Capture the cell that displays the provided text and extract its [X, Y] central coordinate. 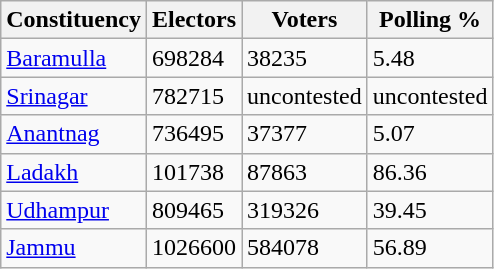
Electors [194, 20]
319326 [305, 210]
37377 [305, 134]
39.45 [430, 210]
584078 [305, 248]
Anantnag [74, 134]
Baramulla [74, 58]
56.89 [430, 248]
Constituency [74, 20]
Polling % [430, 20]
Voters [305, 20]
809465 [194, 210]
87863 [305, 172]
782715 [194, 96]
Udhampur [74, 210]
Srinagar [74, 96]
1026600 [194, 248]
Jammu [74, 248]
101738 [194, 172]
5.07 [430, 134]
Ladakh [74, 172]
698284 [194, 58]
736495 [194, 134]
5.48 [430, 58]
38235 [305, 58]
86.36 [430, 172]
